Locate the cell with the specified text and output its [X, Y] center coordinate. 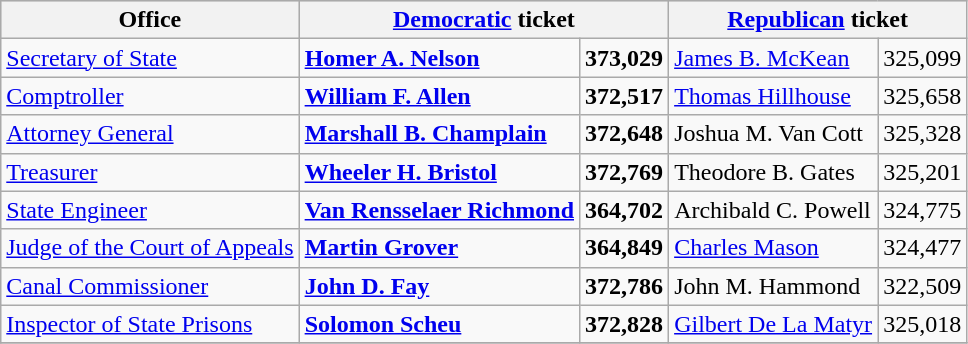
State Engineer [150, 210]
Canal Commissioner [150, 286]
Inspector of State Prisons [150, 324]
325,099 [922, 58]
324,775 [922, 210]
Solomon Scheu [439, 324]
James B. McKean [774, 58]
Democratic ticket [484, 20]
325,658 [922, 96]
Comptroller [150, 96]
372,517 [624, 96]
John D. Fay [439, 286]
Marshall B. Champlain [439, 134]
Joshua M. Van Cott [774, 134]
Attorney General [150, 134]
William F. Allen [439, 96]
Judge of the Court of Appeals [150, 248]
Wheeler H. Bristol [439, 172]
Thomas Hillhouse [774, 96]
372,786 [624, 286]
Republican ticket [818, 20]
Secretary of State [150, 58]
373,029 [624, 58]
Theodore B. Gates [774, 172]
322,509 [922, 286]
325,201 [922, 172]
Martin Grover [439, 248]
Treasurer [150, 172]
Archibald C. Powell [774, 210]
364,849 [624, 248]
Charles Mason [774, 248]
325,328 [922, 134]
364,702 [624, 210]
324,477 [922, 248]
John M. Hammond [774, 286]
Gilbert De La Matyr [774, 324]
372,648 [624, 134]
Van Rensselaer Richmond [439, 210]
372,828 [624, 324]
325,018 [922, 324]
Office [150, 20]
372,769 [624, 172]
Homer A. Nelson [439, 58]
